Determine the (X, Y) coordinate at the center of the cell enclosing the given text.  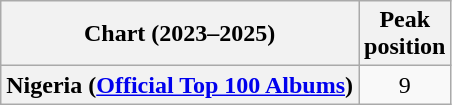
9 (405, 85)
Nigeria (Official Top 100 Albums) (180, 85)
Chart (2023–2025) (180, 34)
Peakposition (405, 34)
